For the text-containing cell, return its midpoint in [X, Y] coordinate format. 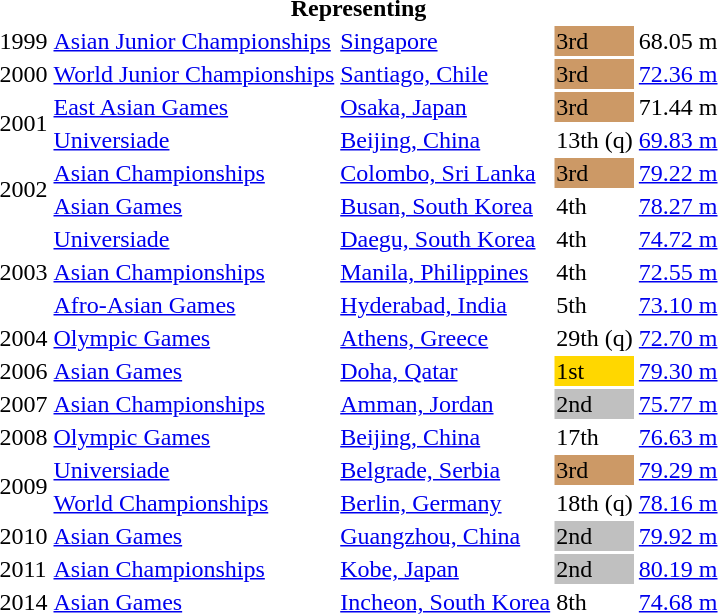
Manila, Philippines [446, 272]
Doha, Qatar [446, 371]
Osaka, Japan [446, 107]
18th (q) [595, 503]
Santiago, Chile [446, 74]
Afro-Asian Games [194, 305]
Belgrade, Serbia [446, 470]
Kobe, Japan [446, 569]
29th (q) [595, 338]
Daegu, South Korea [446, 239]
Asian Junior Championships [194, 41]
1st [595, 371]
World Junior Championships [194, 74]
East Asian Games [194, 107]
Amman, Jordan [446, 404]
17th [595, 437]
Berlin, Germany [446, 503]
Busan, South Korea [446, 206]
Singapore [446, 41]
Colombo, Sri Lanka [446, 173]
World Championships [194, 503]
Hyderabad, India [446, 305]
Guangzhou, China [446, 536]
13th (q) [595, 140]
5th [595, 305]
Athens, Greece [446, 338]
